Return the (X, Y) coordinate for the center point of the cell that contains the specified text.  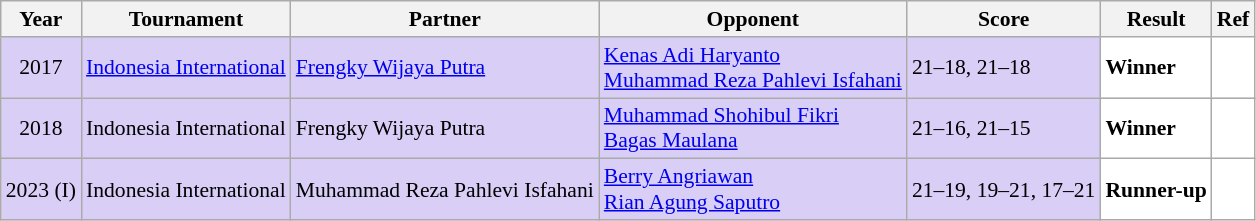
21–18, 21–18 (1004, 68)
21–16, 21–15 (1004, 128)
Score (1004, 19)
Berry Angriawan Rian Agung Saputro (753, 190)
Muhammad Shohibul Fikri Bagas Maulana (753, 128)
Runner-up (1156, 190)
21–19, 19–21, 17–21 (1004, 190)
Muhammad Reza Pahlevi Isfahani (445, 190)
Ref (1233, 19)
Year (41, 19)
Tournament (186, 19)
Partner (445, 19)
Kenas Adi Haryanto Muhammad Reza Pahlevi Isfahani (753, 68)
Result (1156, 19)
2017 (41, 68)
2018 (41, 128)
2023 (I) (41, 190)
Opponent (753, 19)
